Determine the (x, y) coordinate at the center of the cell enclosing the given text.  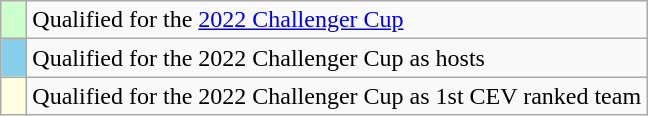
Qualified for the 2022 Challenger Cup as hosts (337, 58)
Qualified for the 2022 Challenger Cup (337, 20)
Qualified for the 2022 Challenger Cup as 1st CEV ranked team (337, 96)
